Pinpoint the cell where the given text exists, returning its (X, Y) midpoint coordinate. 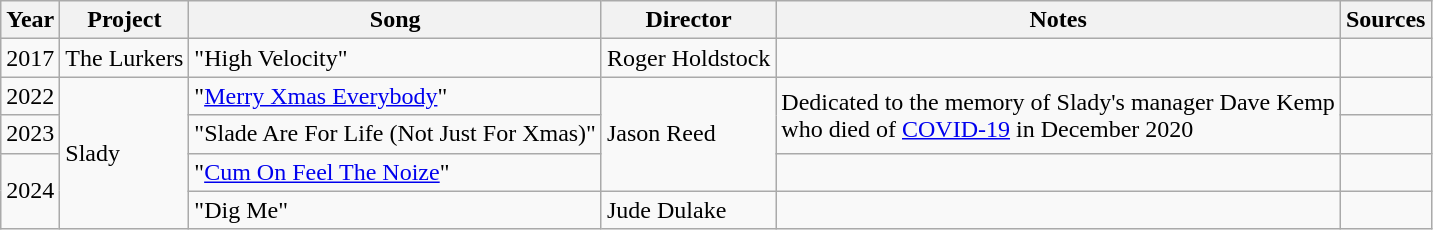
2024 (30, 191)
Dedicated to the memory of Slady's manager Dave Kempwho died of COVID-19 in December 2020 (1058, 115)
Jude Dulake (688, 210)
Director (688, 20)
"Merry Xmas Everybody" (396, 96)
Slady (124, 153)
Year (30, 20)
The Lurkers (124, 58)
"Cum On Feel The Noize" (396, 172)
Project (124, 20)
Jason Reed (688, 134)
"Dig Me" (396, 210)
Song (396, 20)
2022 (30, 96)
2023 (30, 134)
Sources (1386, 20)
2017 (30, 58)
"Slade Are For Life (Not Just For Xmas)" (396, 134)
Notes (1058, 20)
Roger Holdstock (688, 58)
"High Velocity" (396, 58)
